Return the [x, y] coordinate for the center point of the cell that contains the specified text.  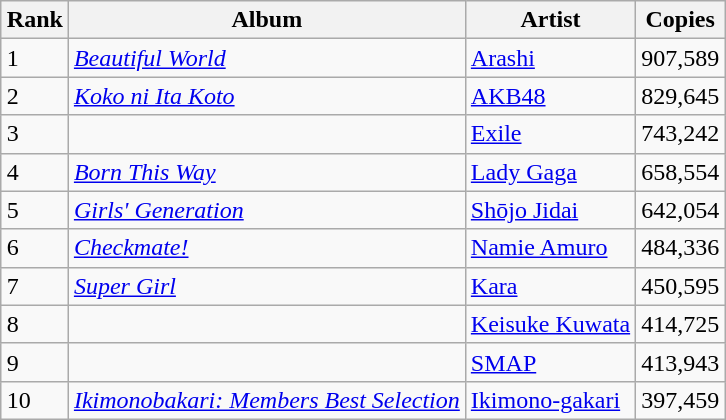
642,054 [680, 210]
658,554 [680, 172]
Born This Way [266, 172]
Exile [550, 134]
Album [266, 20]
413,943 [680, 362]
9 [34, 362]
10 [34, 400]
7 [34, 286]
Ikimono-gakari [550, 400]
Arashi [550, 58]
829,645 [680, 96]
4 [34, 172]
450,595 [680, 286]
Super Girl [266, 286]
414,725 [680, 324]
Rank [34, 20]
Copies [680, 20]
Shōjo Jidai [550, 210]
SMAP [550, 362]
Koko ni Ita Koto [266, 96]
2 [34, 96]
5 [34, 210]
397,459 [680, 400]
Checkmate! [266, 248]
907,589 [680, 58]
Lady Gaga [550, 172]
Beautiful World [266, 58]
AKB48 [550, 96]
Kara [550, 286]
743,242 [680, 134]
Artist [550, 20]
3 [34, 134]
Ikimonobakari: Members Best Selection [266, 400]
6 [34, 248]
Keisuke Kuwata [550, 324]
1 [34, 58]
Girls' Generation [266, 210]
Namie Amuro [550, 248]
484,336 [680, 248]
8 [34, 324]
